Identify which cell holds the provided text, then report its [X, Y] central coordinate. 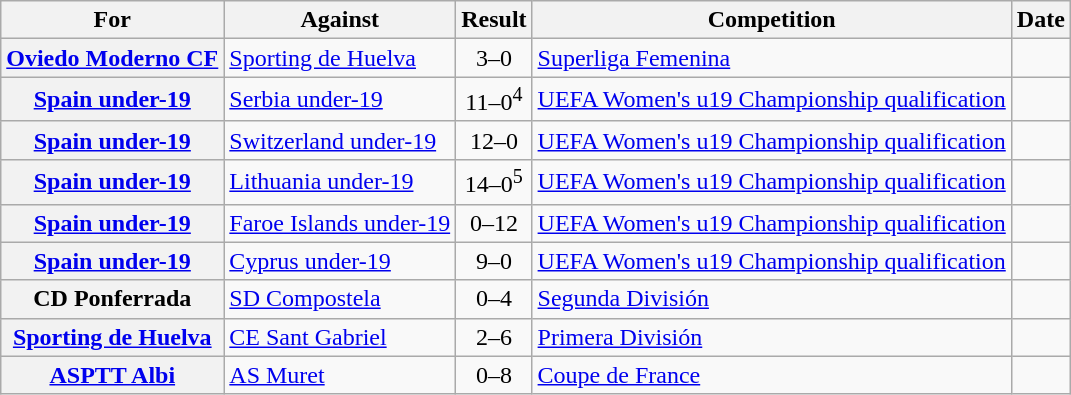
Date [1040, 20]
0–12 [494, 223]
Primera División [772, 337]
Cyprus under-19 [340, 261]
Segunda División [772, 299]
11–04 [494, 100]
Switzerland under-19 [340, 140]
Faroe Islands under-19 [340, 223]
Coupe de France [772, 375]
ASPTT Albi [112, 375]
For [112, 20]
2–6 [494, 337]
3–0 [494, 58]
Result [494, 20]
AS Muret [340, 375]
12–0 [494, 140]
9–0 [494, 261]
Lithuania under-19 [340, 182]
CE Sant Gabriel [340, 337]
Serbia under-19 [340, 100]
CD Ponferrada [112, 299]
Superliga Femenina [772, 58]
14–05 [494, 182]
Oviedo Moderno CF [112, 58]
SD Compostela [340, 299]
0–8 [494, 375]
0–4 [494, 299]
Against [340, 20]
Competition [772, 20]
